Provide the [x, y] coordinate of the cell's center where the given text is located.  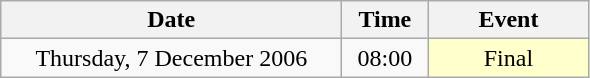
Date [172, 20]
Time [385, 20]
Event [508, 20]
Thursday, 7 December 2006 [172, 58]
08:00 [385, 58]
Final [508, 58]
